Identify which cell holds the provided text, then report its [x, y] central coordinate. 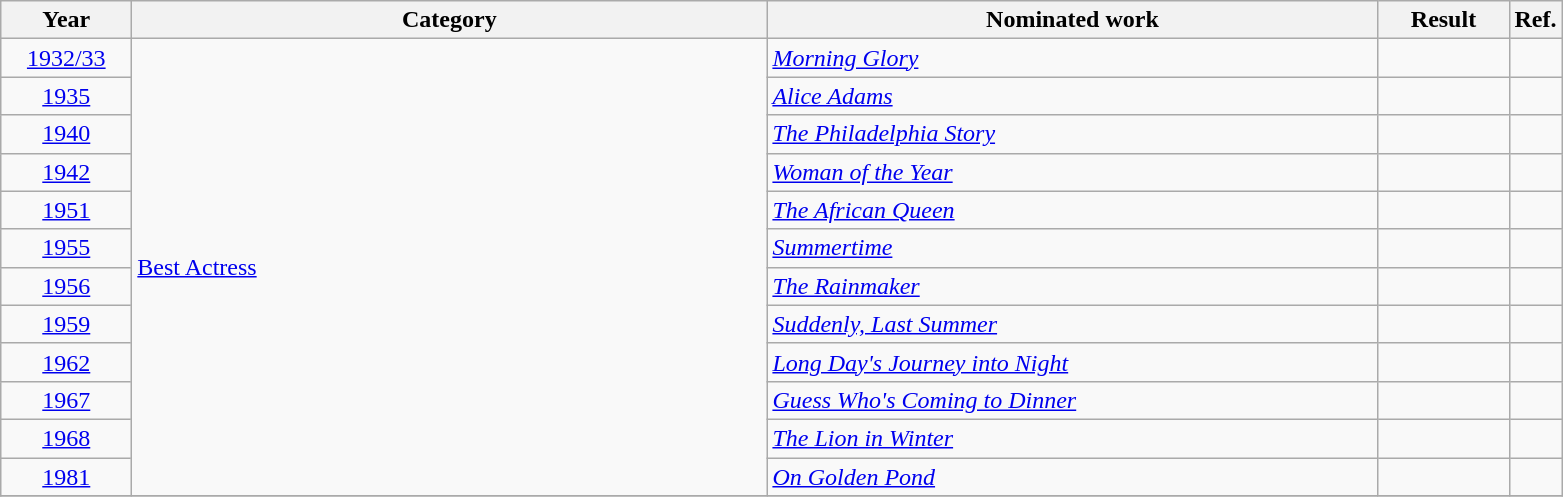
The Rainmaker [1072, 286]
Year [66, 20]
Result [1444, 20]
1940 [66, 134]
1959 [66, 324]
Alice Adams [1072, 96]
1935 [66, 96]
Woman of the Year [1072, 172]
On Golden Pond [1072, 477]
Long Day's Journey into Night [1072, 362]
1942 [66, 172]
Best Actress [450, 268]
Nominated work [1072, 20]
Suddenly, Last Summer [1072, 324]
Ref. [1536, 20]
1981 [66, 477]
1955 [66, 248]
1956 [66, 286]
1951 [66, 210]
Summertime [1072, 248]
The Philadelphia Story [1072, 134]
The Lion in Winter [1072, 438]
Morning Glory [1072, 58]
The African Queen [1072, 210]
Guess Who's Coming to Dinner [1072, 400]
1932/33 [66, 58]
1962 [66, 362]
1968 [66, 438]
1967 [66, 400]
Category [450, 20]
